Determine the [X, Y] coordinate at the center of the cell enclosing the given text.  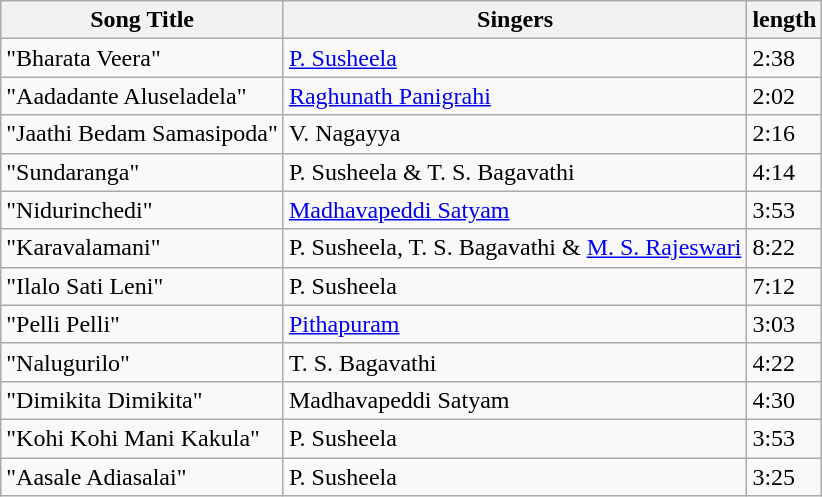
4:22 [784, 362]
Song Title [142, 20]
2:38 [784, 58]
"Dimikita Dimikita" [142, 400]
2:02 [784, 96]
4:30 [784, 400]
7:12 [784, 286]
"Kohi Kohi Mani Kakula" [142, 438]
length [784, 20]
Singers [515, 20]
"Bharata Veera" [142, 58]
Pithapuram [515, 324]
"Ilalo Sati Leni" [142, 286]
V. Nagayya [515, 134]
"Nalugurilo" [142, 362]
2:16 [784, 134]
"Nidurinchedi" [142, 210]
4:14 [784, 172]
P. Susheela & T. S. Bagavathi [515, 172]
P. Susheela, T. S. Bagavathi & M. S. Rajeswari [515, 248]
"Karavalamani" [142, 248]
"Pelli Pelli" [142, 324]
"Aadadante Aluseladela" [142, 96]
8:22 [784, 248]
Raghunath Panigrahi [515, 96]
"Jaathi Bedam Samasipoda" [142, 134]
3:03 [784, 324]
T. S. Bagavathi [515, 362]
"Sundaranga" [142, 172]
"Aasale Adiasalai" [142, 477]
3:25 [784, 477]
